Provide the [x, y] coordinate of the cell's center where the given text is located.  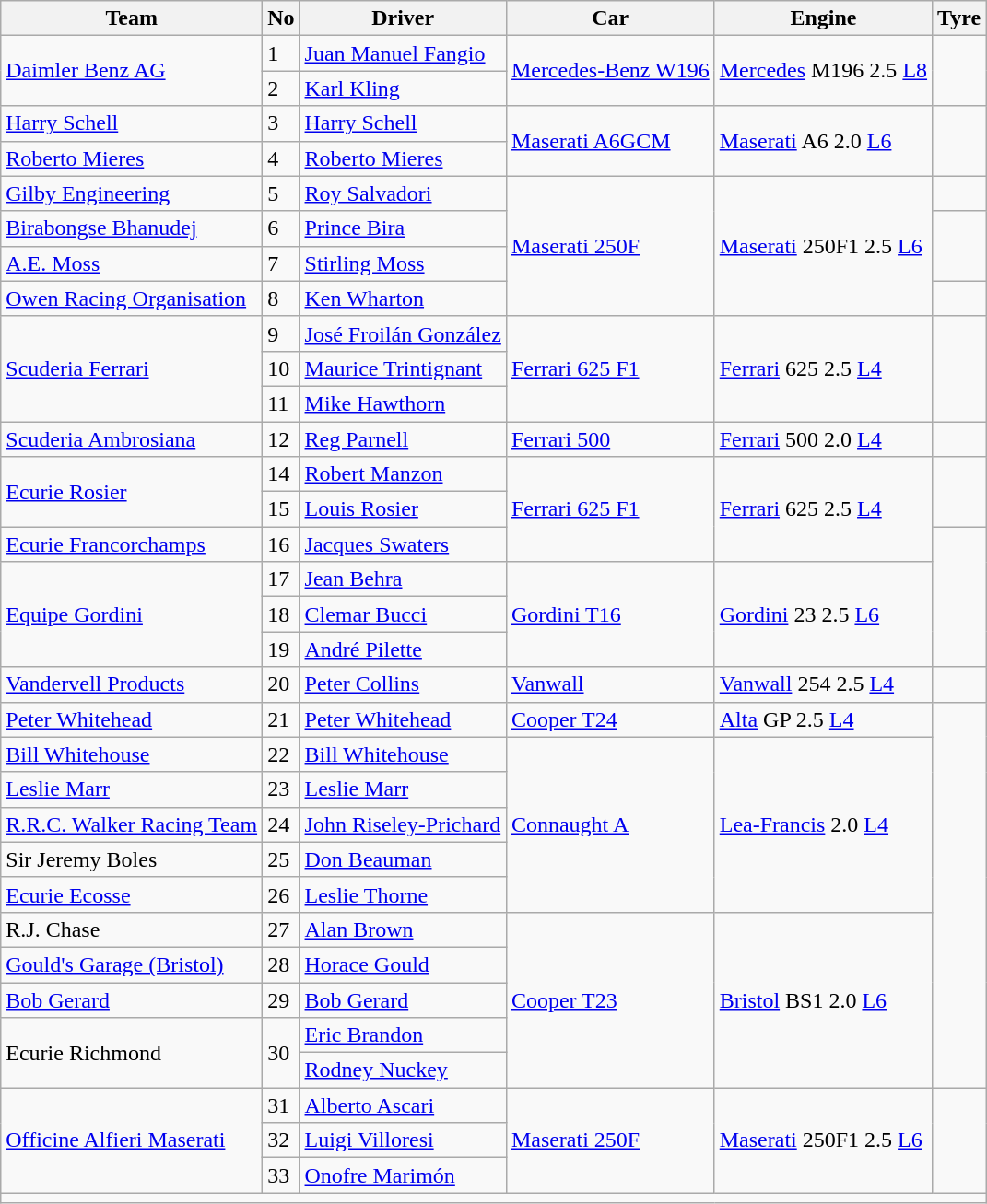
18 [281, 614]
Louis Rosier [403, 509]
Rodney Nuckey [403, 1070]
John Riseley-Prichard [403, 824]
No [281, 18]
Cooper T23 [610, 999]
Lea-Francis 2.0 L4 [823, 824]
Car [610, 18]
28 [281, 964]
Ecurie Francorchamps [132, 544]
3 [281, 123]
Bristol BS1 2.0 L6 [823, 999]
Karl Kling [403, 88]
15 [281, 509]
7 [281, 263]
27 [281, 929]
Maurice Trintignant [403, 368]
Reg Parnell [403, 439]
5 [281, 193]
19 [281, 649]
Scuderia Ambrosiana [132, 439]
Clemar Bucci [403, 614]
Alta GP 2.5 L4 [823, 719]
2 [281, 88]
Prince Bira [403, 228]
A.E. Moss [132, 263]
Team [132, 18]
Ecurie Richmond [132, 1053]
1 [281, 53]
Luigi Villoresi [403, 1140]
Tyre [959, 18]
Gilby Engineering [132, 193]
Eric Brandon [403, 1035]
26 [281, 894]
Alberto Ascari [403, 1105]
Connaught A [610, 824]
33 [281, 1175]
Ferrari 500 [610, 439]
André Pilette [403, 649]
R.J. Chase [132, 929]
Ecurie Ecosse [132, 894]
Jean Behra [403, 579]
Gordini 23 2.5 L6 [823, 614]
Peter Collins [403, 684]
Vandervell Products [132, 684]
16 [281, 544]
Engine [823, 18]
Stirling Moss [403, 263]
Horace Gould [403, 964]
Jacques Swaters [403, 544]
Mercedes-Benz W196 [610, 71]
Roy Salvadori [403, 193]
Gould's Garage (Bristol) [132, 964]
4 [281, 158]
Leslie Thorne [403, 894]
32 [281, 1140]
22 [281, 754]
Vanwall 254 2.5 L4 [823, 684]
Officine Alfieri Maserati [132, 1140]
Cooper T24 [610, 719]
Ferrari 500 2.0 L4 [823, 439]
Ken Wharton [403, 298]
30 [281, 1053]
21 [281, 719]
Scuderia Ferrari [132, 368]
11 [281, 403]
Driver [403, 18]
14 [281, 474]
31 [281, 1105]
Mike Hawthorn [403, 403]
6 [281, 228]
29 [281, 999]
Mercedes M196 2.5 L8 [823, 71]
23 [281, 789]
R.R.C. Walker Racing Team [132, 824]
9 [281, 333]
Daimler Benz AG [132, 71]
25 [281, 859]
Don Beauman [403, 859]
Maserati A6 2.0 L6 [823, 141]
24 [281, 824]
Equipe Gordini [132, 614]
Robert Manzon [403, 474]
José Froilán González [403, 333]
Vanwall [610, 684]
Onofre Marimón [403, 1175]
17 [281, 579]
Gordini T16 [610, 614]
20 [281, 684]
10 [281, 368]
Juan Manuel Fangio [403, 53]
12 [281, 439]
Alan Brown [403, 929]
Ecurie Rosier [132, 492]
Sir Jeremy Boles [132, 859]
Birabongse Bhanudej [132, 228]
8 [281, 298]
Owen Racing Organisation [132, 298]
Maserati A6GCM [610, 141]
